Detect which cell encompasses the target text, then output its (x, y) center coordinate. 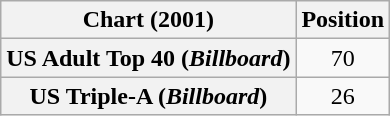
US Adult Top 40 (Billboard) (148, 58)
Position (343, 20)
70 (343, 58)
26 (343, 96)
US Triple-A (Billboard) (148, 96)
Chart (2001) (148, 20)
